Capture the cell that displays the provided text and extract its [X, Y] central coordinate. 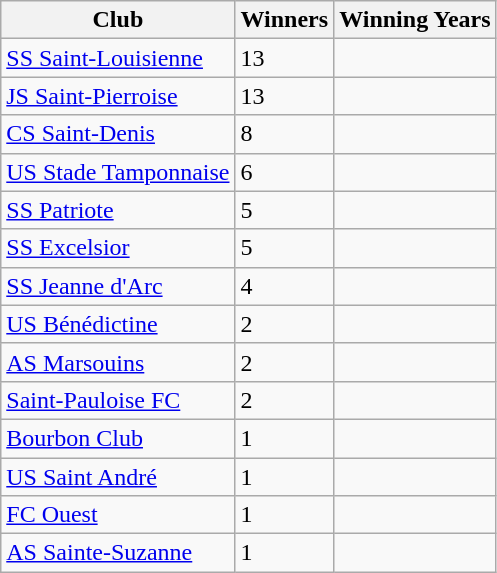
8 [284, 134]
AS Sainte-Suzanne [118, 553]
Saint-Pauloise FC [118, 400]
US Stade Tamponnaise [118, 172]
6 [284, 172]
US Saint André [118, 477]
JS Saint-Pierroise [118, 96]
4 [284, 286]
SS Saint-Louisienne [118, 58]
SS Jeanne d'Arc [118, 286]
CS Saint-Denis [118, 134]
Winners [284, 20]
SS Patriote [118, 210]
Club [118, 20]
FC Ouest [118, 515]
SS Excelsior [118, 248]
Bourbon Club [118, 438]
AS Marsouins [118, 362]
Winning Years [415, 20]
US Bénédictine [118, 324]
